Return the (x, y) coordinate for the center point of the cell that contains the specified text.  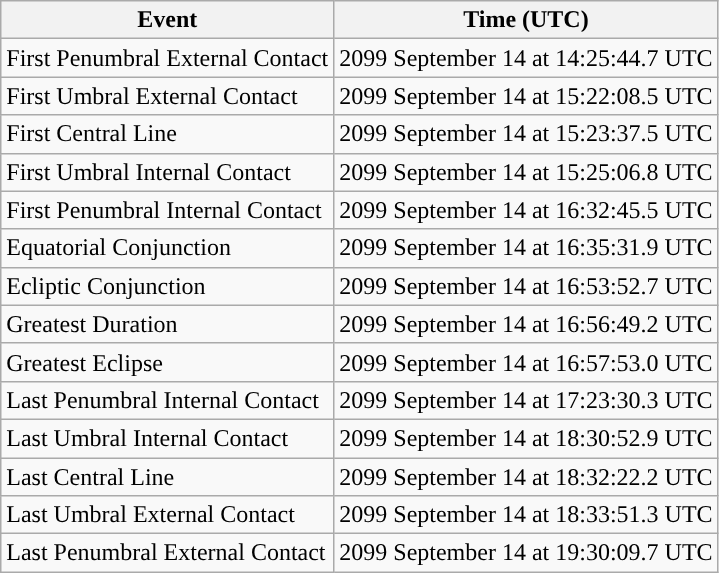
Last Central Line (168, 477)
2099 September 14 at 17:23:30.3 UTC (526, 400)
Last Umbral External Contact (168, 515)
2099 September 14 at 16:32:45.5 UTC (526, 210)
Event (168, 20)
First Penumbral Internal Contact (168, 210)
First Central Line (168, 134)
Time (UTC) (526, 20)
2099 September 14 at 18:33:51.3 UTC (526, 515)
2099 September 14 at 14:25:44.7 UTC (526, 58)
Equatorial Conjunction (168, 248)
Ecliptic Conjunction (168, 286)
2099 September 14 at 19:30:09.7 UTC (526, 553)
2099 September 14 at 15:23:37.5 UTC (526, 134)
2099 September 14 at 15:25:06.8 UTC (526, 172)
Greatest Duration (168, 324)
First Umbral External Contact (168, 96)
First Umbral Internal Contact (168, 172)
2099 September 14 at 18:30:52.9 UTC (526, 438)
Greatest Eclipse (168, 362)
First Penumbral External Contact (168, 58)
2099 September 14 at 16:35:31.9 UTC (526, 248)
Last Penumbral Internal Contact (168, 400)
2099 September 14 at 18:32:22.2 UTC (526, 477)
2099 September 14 at 16:56:49.2 UTC (526, 324)
Last Umbral Internal Contact (168, 438)
2099 September 14 at 16:57:53.0 UTC (526, 362)
Last Penumbral External Contact (168, 553)
2099 September 14 at 15:22:08.5 UTC (526, 96)
2099 September 14 at 16:53:52.7 UTC (526, 286)
